For the text-containing cell, return its midpoint in [x, y] coordinate format. 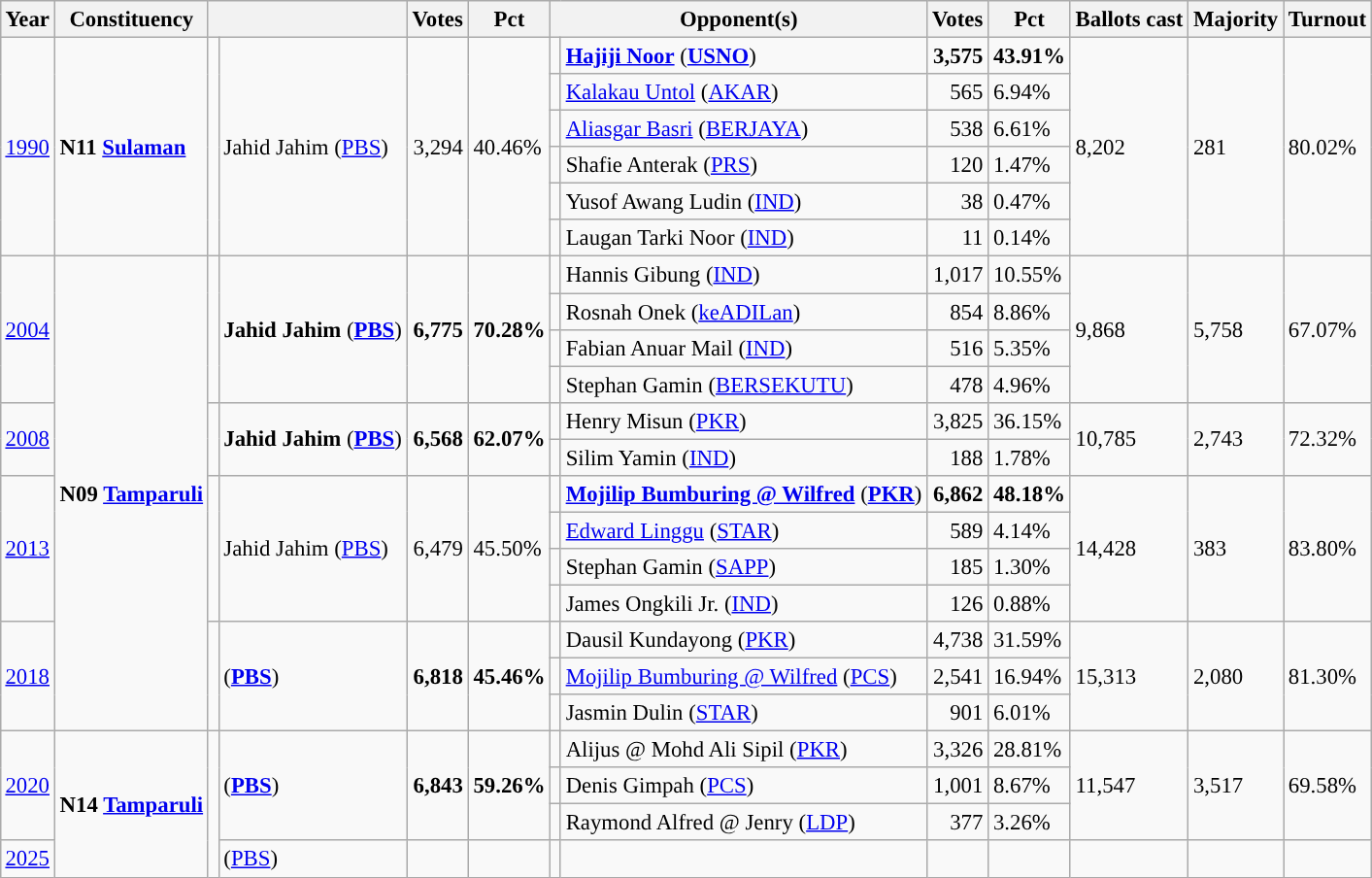
Aliasgar Basri (BERJAYA) [744, 129]
4,738 [957, 640]
4.96% [1029, 385]
6.61% [1029, 129]
2008 [27, 439]
Mojilip Bumburing @ Wilfred (PKR) [744, 493]
67.07% [1328, 329]
Silim Yamin (IND) [744, 457]
Hajiji Noor (USNO) [744, 55]
2013 [27, 548]
62.07% [509, 439]
3,517 [1236, 787]
2,541 [957, 676]
6.94% [1029, 92]
Shafie Anterak (PRS) [744, 165]
3,326 [957, 750]
Turnout [1328, 19]
377 [957, 823]
69.58% [1328, 787]
1,017 [957, 275]
5,758 [1236, 329]
N09 Tamparuli [131, 493]
383 [1236, 548]
38 [957, 202]
0.88% [1029, 603]
James Ongkili Jr. (IND) [744, 603]
9,868 [1128, 329]
8,202 [1128, 147]
538 [957, 129]
8.86% [1029, 312]
6,775 [437, 329]
Raymond Alfred @ Jenry (LDP) [744, 823]
15,313 [1128, 676]
70.28% [509, 329]
2020 [27, 787]
8.67% [1029, 786]
Year [27, 19]
31.59% [1029, 640]
Ballots cast [1128, 19]
Henry Misun (PKR) [744, 421]
Jasmin Dulin (STAR) [744, 713]
2,743 [1236, 439]
10,785 [1128, 439]
Stephan Gamin (BERSEKUTU) [744, 385]
Hannis Gibung (IND) [744, 275]
6,568 [437, 439]
565 [957, 92]
6,818 [437, 676]
0.14% [1029, 238]
16.94% [1029, 676]
Alijus @ Mohd Ali Sipil (PKR) [744, 750]
Edward Linggu (STAR) [744, 530]
11 [957, 238]
3,575 [957, 55]
43.91% [1029, 55]
Kalakau Untol (AKAR) [744, 92]
2,080 [1236, 676]
2025 [27, 859]
40.46% [509, 147]
Stephan Gamin (SAPP) [744, 567]
3,294 [437, 147]
1.78% [1029, 457]
11,547 [1128, 787]
3.26% [1029, 823]
48.18% [1029, 493]
14,428 [1128, 548]
0.47% [1029, 202]
Yusof Awang Ludin (IND) [744, 202]
3,825 [957, 421]
81.30% [1328, 676]
188 [957, 457]
1,001 [957, 786]
5.35% [1029, 348]
6,479 [437, 548]
516 [957, 348]
N11 Sulaman [131, 147]
N14 Tamparuli [131, 804]
Rosnah Onek (keADILan) [744, 312]
Opponent(s) [739, 19]
Fabian Anuar Mail (IND) [744, 348]
Mojilip Bumburing @ Wilfred (PCS) [744, 676]
Majority [1236, 19]
Laugan Tarki Noor (IND) [744, 238]
83.80% [1328, 548]
59.26% [509, 787]
854 [957, 312]
Constituency [131, 19]
10.55% [1029, 275]
45.46% [509, 676]
1.30% [1029, 567]
2018 [27, 676]
72.32% [1328, 439]
6,862 [957, 493]
6,843 [437, 787]
80.02% [1328, 147]
45.50% [509, 548]
281 [1236, 147]
6.01% [1029, 713]
901 [957, 713]
120 [957, 165]
28.81% [1029, 750]
1.47% [1029, 165]
126 [957, 603]
Denis Gimpah (PCS) [744, 786]
589 [957, 530]
36.15% [1029, 421]
478 [957, 385]
1990 [27, 147]
Dausil Kundayong (PKR) [744, 640]
185 [957, 567]
4.14% [1029, 530]
2004 [27, 329]
